Return the [X, Y] coordinate for the center point of the cell that contains the specified text.  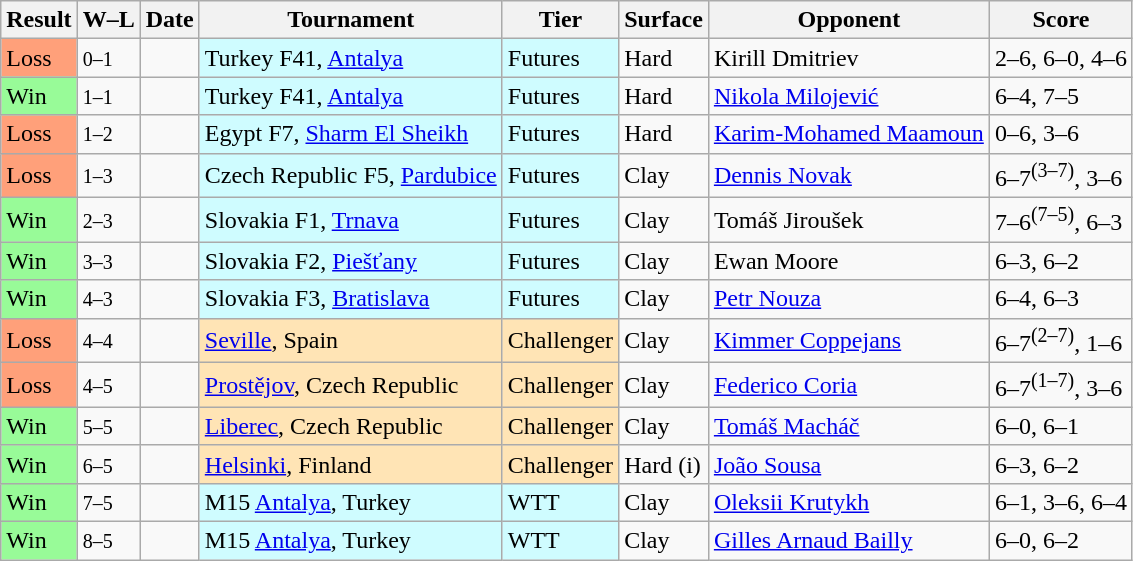
Slovakia F1, Trnava [350, 220]
Helsinki, Finland [350, 464]
Tournament [350, 20]
6–5 [108, 464]
Oleksii Krutykh [848, 502]
7–6(7–5), 6–3 [1060, 220]
Gilles Arnaud Bailly [848, 541]
Result [39, 20]
0–6, 3–6 [1060, 134]
1–3 [108, 176]
Petr Nouza [848, 299]
6–1, 3–6, 6–4 [1060, 502]
1–1 [108, 96]
Czech Republic F5, Pardubice [350, 176]
Prostějov, Czech Republic [350, 386]
João Sousa [848, 464]
0–1 [108, 58]
Nikola Milojević [848, 96]
Kirill Dmitriev [848, 58]
Tomáš Macháč [848, 426]
Slovakia F2, Piešťany [350, 261]
W–L [108, 20]
Dennis Novak [848, 176]
6–4, 7–5 [1060, 96]
Surface [664, 20]
7–5 [108, 502]
3–3 [108, 261]
2–3 [108, 220]
6–7(1–7), 3–6 [1060, 386]
4–4 [108, 340]
Opponent [848, 20]
4–5 [108, 386]
6–4, 6–3 [1060, 299]
5–5 [108, 426]
Ewan Moore [848, 261]
Kimmer Coppejans [848, 340]
1–2 [108, 134]
Federico Coria [848, 386]
Egypt F7, Sharm El Sheikh [350, 134]
6–7(3–7), 3–6 [1060, 176]
Karim-Mohamed Maamoun [848, 134]
8–5 [108, 541]
Tier [560, 20]
6–0, 6–2 [1060, 541]
4–3 [108, 299]
6–0, 6–1 [1060, 426]
Liberec, Czech Republic [350, 426]
Tomáš Jiroušek [848, 220]
Score [1060, 20]
Seville, Spain [350, 340]
6–7(2–7), 1–6 [1060, 340]
2–6, 6–0, 4–6 [1060, 58]
Slovakia F3, Bratislava [350, 299]
Hard (i) [664, 464]
Date [170, 20]
